Scan for the cell matching the given text and deliver its [X, Y] coordinate at center. 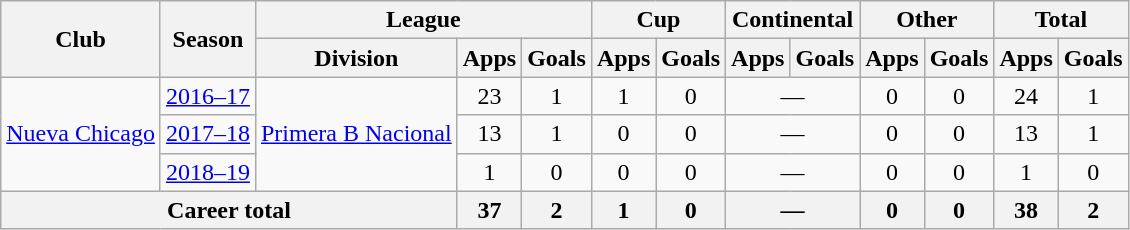
Total [1061, 20]
24 [1026, 96]
Primera B Nacional [356, 134]
Career total [229, 210]
38 [1026, 210]
2016–17 [208, 96]
Continental [793, 20]
2018–19 [208, 172]
Nueva Chicago [81, 134]
League [423, 20]
Club [81, 39]
Cup [658, 20]
2017–18 [208, 134]
Division [356, 58]
37 [489, 210]
23 [489, 96]
Other [927, 20]
Season [208, 39]
